Return the (x, y) coordinate for the center point of the cell that contains the specified text.  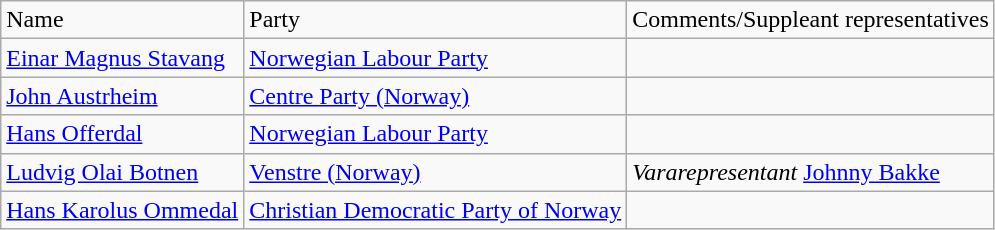
Centre Party (Norway) (436, 96)
Comments/Suppleant representatives (811, 20)
Venstre (Norway) (436, 172)
Christian Democratic Party of Norway (436, 210)
Name (122, 20)
Einar Magnus Stavang (122, 58)
Party (436, 20)
Hans Karolus Ommedal (122, 210)
Hans Offerdal (122, 134)
Ludvig Olai Botnen (122, 172)
Vararepresentant Johnny Bakke (811, 172)
John Austrheim (122, 96)
